Search for the cell housing the specified text and yield its [x, y] center coordinate. 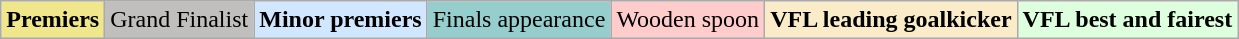
Grand Finalist [180, 20]
VFL leading goalkicker [891, 20]
Wooden spoon [688, 20]
Minor premiers [340, 20]
Finals appearance [519, 20]
Premiers [53, 20]
VFL best and fairest [1128, 20]
